From the cell containing the given text, extract its center point as (x, y) coordinate. 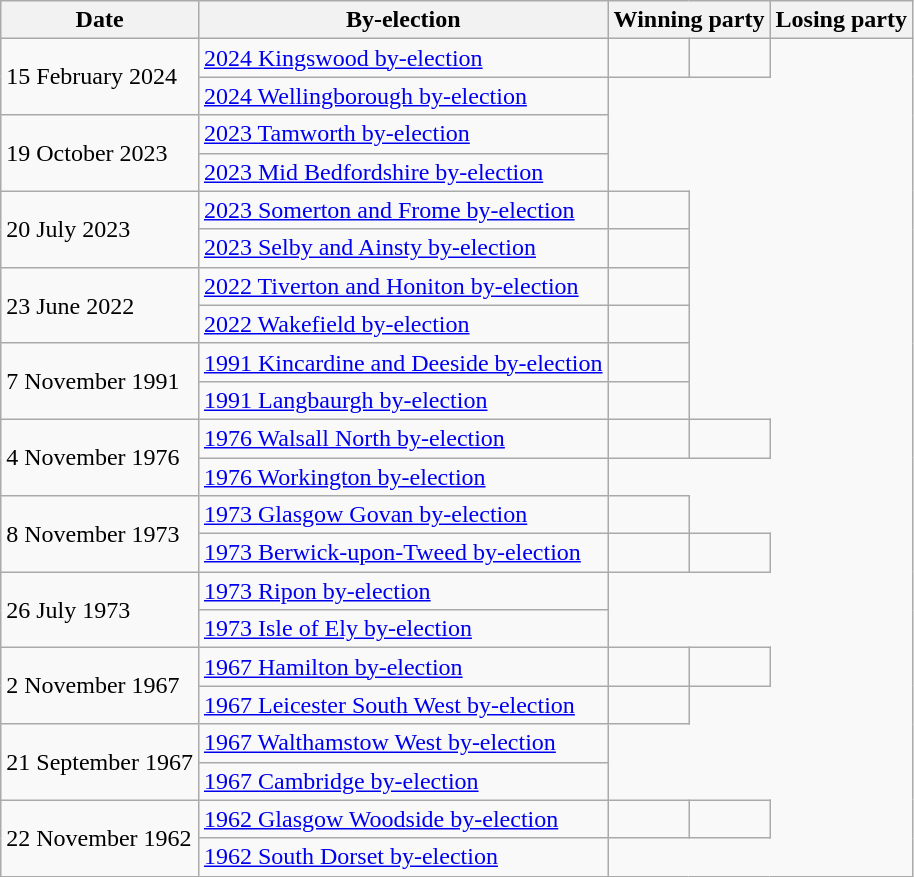
1962 South Dorset by-election (403, 857)
1973 Berwick-upon-Tweed by-election (403, 553)
1973 Isle of Ely by-election (403, 629)
1962 Glasgow Woodside by-election (403, 819)
26 July 1973 (100, 610)
22 November 1962 (100, 838)
1967 Hamilton by-election (403, 667)
23 June 2022 (100, 305)
4 November 1976 (100, 457)
2022 Wakefield by-election (403, 324)
1976 Walsall North by-election (403, 438)
Date (100, 20)
2023 Selby and Ainsty by-election (403, 248)
1967 Cambridge by-election (403, 781)
Winning party (689, 20)
2023 Somerton and Frome by-election (403, 210)
19 October 2023 (100, 153)
1973 Glasgow Govan by-election (403, 515)
1967 Leicester South West by-election (403, 705)
20 July 2023 (100, 229)
1973 Ripon by-election (403, 591)
21 September 1967 (100, 762)
2 November 1967 (100, 686)
1967 Walthamstow West by-election (403, 743)
7 November 1991 (100, 381)
2022 Tiverton and Honiton by-election (403, 286)
1976 Workington by-election (403, 477)
2024 Wellingborough by-election (403, 96)
2024 Kingswood by-election (403, 58)
2023 Tamworth by-election (403, 134)
Losing party (841, 20)
8 November 1973 (100, 534)
By-election (403, 20)
2023 Mid Bedfordshire by-election (403, 172)
15 February 2024 (100, 77)
1991 Kincardine and Deeside by-election (403, 362)
1991 Langbaurgh by-election (403, 400)
